Return the (X, Y) coordinate for the center point of the cell that contains the specified text.  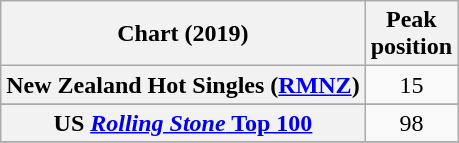
US Rolling Stone Top 100 (183, 123)
98 (411, 123)
New Zealand Hot Singles (RMNZ) (183, 85)
Chart (2019) (183, 34)
15 (411, 85)
Peakposition (411, 34)
